Pinpoint the cell where the given text exists, returning its (x, y) midpoint coordinate. 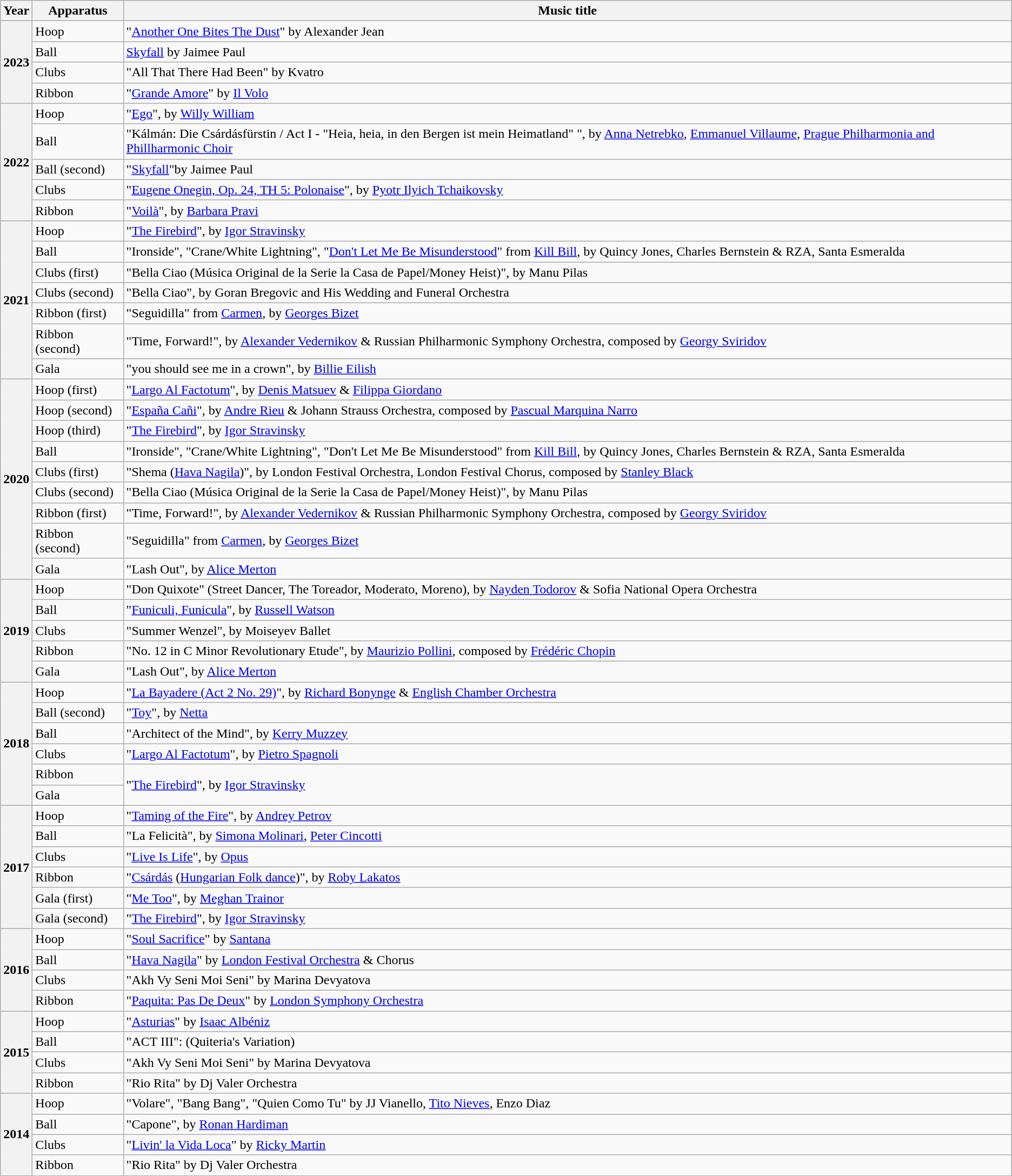
2015 (16, 1052)
"Volare", "Bang Bang", "Quien Como Tu" by JJ Vianello, Tito Nieves, Enzo Diaz (568, 1104)
"La Bayadere (Act 2 No. 29)", by Richard Bonynge & English Chamber Orchestra (568, 692)
Skyfall by Jaimee Paul (568, 52)
"Funiculi, Funicula", by Russell Watson (568, 610)
"All That There Had Been" by Kvatro (568, 72)
"La Felicità", by Simona Molinari, Peter Cincotti (568, 836)
2014 (16, 1134)
"you should see me in a crown", by Billie Eilish (568, 369)
"Taming of the Fire", by Andrey Petrov (568, 816)
"España Cañi", by Andre Rieu & Johann Strauss Orchestra, composed by Pascual Marquina Narro (568, 410)
"Capone", by Ronan Hardiman (568, 1124)
"Ego", by Willy William (568, 113)
2023 (16, 62)
2018 (16, 744)
Gala (second) (78, 918)
"Architect of the Mind", by Kerry Muzzey (568, 733)
Year (16, 11)
"Shema (Hava Nagila)", by London Festival Orchestra, London Festival Chorus, composed by Stanley Black (568, 472)
2022 (16, 162)
2017 (16, 867)
"Largo Al Factotum", by Pietro Spagnoli (568, 754)
"Csárdás (Hungarian Folk dance)", by Roby Lakatos (568, 877)
"Me Too", by Meghan Trainor (568, 898)
"Grande Amore" by Il Volo (568, 93)
"Voilà", by Barbara Pravi (568, 210)
2020 (16, 479)
"Eugene Onegin, Op. 24, TH 5: Polonaise", by Pyotr Ilyich Tchaikovsky (568, 190)
Hoop (second) (78, 410)
"Soul Sacrifice" by Santana (568, 939)
Apparatus (78, 11)
"ACT III": (Quiteria's Variation) (568, 1042)
"Don Quixote" (Street Dancer, The Toreador, Moderato, Moreno), by Nayden Todorov & Sofia National Opera Orchestra (568, 589)
"Hava Nagila" by London Festival Orchestra & Chorus (568, 959)
Gala (first) (78, 898)
"Paquita: Pas De Deux" by London Symphony Orchestra (568, 1001)
"Toy", by Netta (568, 713)
"Another One Bites The Dust" by Alexander Jean (568, 31)
"Largo Al Factotum", by Denis Matsuev & Filippa Giordano (568, 390)
"Asturias" by Isaac Albéniz (568, 1021)
2016 (16, 970)
"No. 12 in C Minor Revolutionary Etude", by Maurizio Pollini, composed by Frédéric Chopin (568, 651)
"Livin' la Vida Loca" by Ricky Martin (568, 1145)
Music title (568, 11)
Hoop (third) (78, 431)
2019 (16, 630)
2021 (16, 299)
"Skyfall"by Jaimee Paul (568, 169)
Hoop (first) (78, 390)
"Summer Wenzel", by Moiseyev Ballet (568, 631)
"Live Is Life", by Opus (568, 857)
"Bella Ciao", by Goran Bregovic and His Wedding and Funeral Orchestra (568, 293)
